Identify which cell holds the provided text, then report its (X, Y) central coordinate. 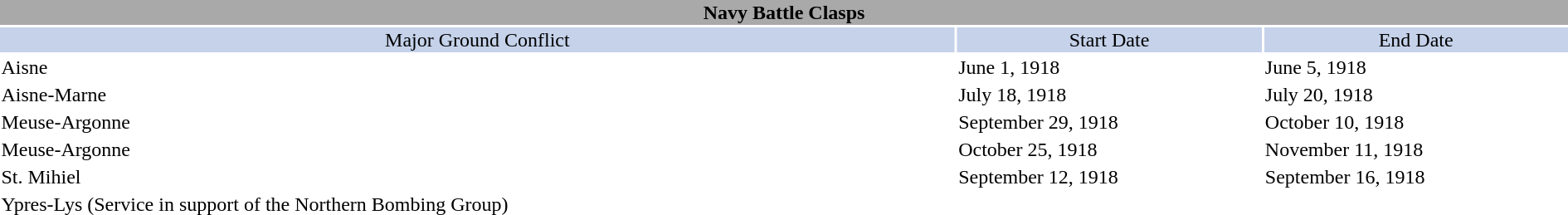
Start Date (1110, 40)
St. Mihiel (478, 177)
October 25, 1918 (1110, 149)
September 12, 1918 (1110, 177)
Aisne (478, 67)
October 10, 1918 (1415, 122)
November 11, 1918 (1415, 149)
Major Ground Conflict (478, 40)
Aisne-Marne (478, 95)
September 16, 1918 (1415, 177)
July 18, 1918 (1110, 95)
July 20, 1918 (1415, 95)
End Date (1415, 40)
June 1, 1918 (1110, 67)
Navy Battle Clasps (784, 12)
June 5, 1918 (1415, 67)
September 29, 1918 (1110, 122)
